Identify which cell holds the provided text, then report its [x, y] central coordinate. 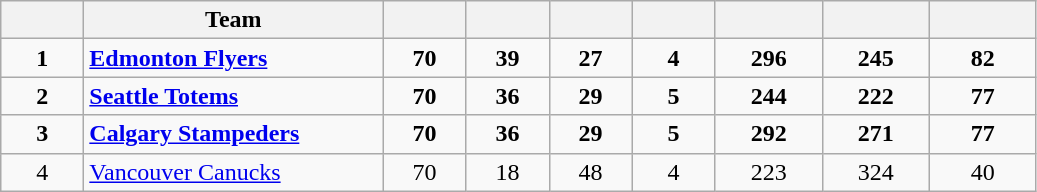
Seattle Totems [234, 96]
296 [768, 58]
27 [590, 58]
3 [42, 134]
223 [768, 172]
245 [876, 58]
292 [768, 134]
Vancouver Canucks [234, 172]
Team [234, 20]
271 [876, 134]
244 [768, 96]
40 [982, 172]
48 [590, 172]
82 [982, 58]
1 [42, 58]
222 [876, 96]
18 [508, 172]
Edmonton Flyers [234, 58]
2 [42, 96]
324 [876, 172]
39 [508, 58]
Calgary Stampeders [234, 134]
